Search for the cell housing the specified text and yield its (X, Y) center coordinate. 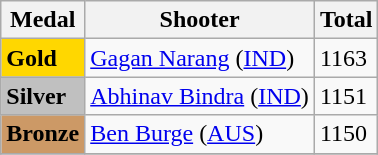
Total (346, 20)
Bronze (43, 134)
1150 (346, 134)
1163 (346, 58)
Medal (43, 20)
1151 (346, 96)
Gold (43, 58)
Silver (43, 96)
Gagan Narang (IND) (200, 58)
Shooter (200, 20)
Abhinav Bindra (IND) (200, 96)
Ben Burge (AUS) (200, 134)
